Return the [x, y] coordinate for the center point of the cell that contains the specified text.  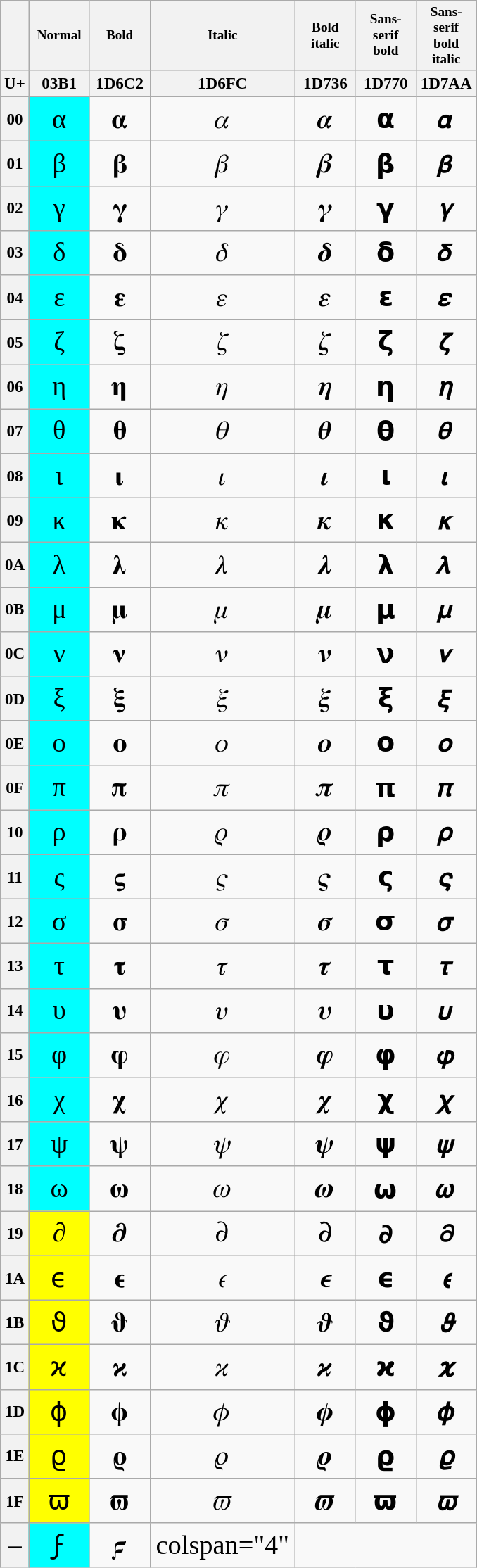
07 [15, 431]
ϕ [59, 1412]
𝛔 [120, 921]
1B [15, 1322]
04 [15, 297]
𝝼 [386, 653]
1D7AA [446, 83]
𝜼 [325, 386]
𝞍 [386, 1412]
∂ [59, 1233]
11 [15, 877]
U+ [15, 83]
colspan="4" [222, 1545]
Bolditalic [325, 35]
𝞶 [446, 653]
𝞈 [386, 1188]
𝝌 [325, 1099]
𝞯 [446, 342]
1A [15, 1278]
𝛂 [120, 118]
𝞎 [386, 1455]
𝟀 [446, 1099]
𝝍 [325, 1144]
𝟄 [446, 1278]
ϑ [59, 1322]
𝝵 [386, 342]
𝝆 [325, 832]
𝝎 [325, 1188]
𝞀 [386, 832]
Normal [59, 35]
𝛍 [120, 609]
𝞸 [446, 743]
𝞏 [386, 1500]
Sans-serifbolditalic [446, 35]
ϖ [59, 1500]
𝝹 [386, 519]
𝜋 [222, 787]
𝞰 [446, 386]
𝛘 [120, 1099]
𝜐 [222, 1011]
𝛝 [120, 1322]
𝝒 [325, 1367]
𝜆 [222, 564]
08 [15, 476]
𝛽 [222, 163]
𝞇 [386, 1144]
𝜚 [222, 1455]
ς [59, 877]
𝛟 [120, 1412]
𝞁 [386, 877]
θ [59, 431]
𝝇 [325, 877]
𝝴 [386, 297]
𝞽 [446, 966]
𝜏 [222, 966]
0B [15, 609]
𝝷 [386, 431]
𝛕 [120, 966]
𝝂 [325, 653]
Italic [222, 35]
ϝ [59, 1545]
𝛇 [120, 342]
φ [59, 1054]
𝛄 [120, 208]
𝞻 [446, 877]
15 [15, 1054]
𝜓 [222, 1144]
𝝀 [325, 564]
03B1 [59, 83]
𝛎 [120, 653]
𝟉 [446, 1500]
𝞵 [446, 609]
δ [59, 252]
𝟆 [446, 1367]
γ [59, 208]
ω [59, 1188]
𝝔 [325, 1455]
𝛒 [120, 832]
𝛌 [120, 564]
𝛏 [120, 698]
05 [15, 342]
03 [15, 252]
σ [59, 921]
𝜊 [222, 743]
𝜹 [325, 252]
𝜄 [222, 476]
𝝄 [325, 743]
𝛓 [120, 877]
𝜇 [222, 609]
𝞪 [446, 118]
𝛾 [222, 208]
𝜛 [222, 1500]
𝛡 [120, 1500]
𝝻 [386, 609]
𝜽 [325, 431]
𝛠 [120, 1455]
𝟁 [446, 1144]
𝜃 [222, 431]
ι [59, 476]
0D [15, 698]
𝞆 [386, 1099]
κ [59, 519]
𝝈 [325, 921]
β [59, 163]
0C [15, 653]
𝜷 [325, 163]
𝞫 [446, 163]
𝛐 [120, 743]
𝞿 [446, 1054]
𝛙 [120, 1144]
α [59, 118]
𝝿 [386, 787]
ϱ [59, 1455]
𝝸 [386, 476]
𝟋 [120, 1545]
𝜒 [222, 1099]
19 [15, 1233]
𝛋 [120, 519]
0F [15, 787]
𝛉 [120, 431]
00 [15, 118]
18 [15, 1188]
12 [15, 921]
𝛜 [120, 1278]
π [59, 787]
ψ [59, 1144]
𝛛 [120, 1233]
ϵ [59, 1278]
𝛅 [120, 252]
η [59, 386]
𝜺 [325, 297]
𝛗 [120, 1054]
𝞺 [446, 832]
𝜖 [222, 1278]
𝟇 [446, 1412]
𝞱 [446, 431]
𝛈 [120, 386]
𝝐 [325, 1278]
𝞌 [386, 1367]
𝟂 [446, 1188]
𝜈 [222, 653]
ν [59, 653]
Bold [120, 35]
𝞲 [446, 476]
13 [15, 966]
𝝊 [325, 1011]
𝜉 [222, 698]
1D [15, 1412]
𝛆 [120, 297]
𝞊 [386, 1278]
𝛿 [222, 252]
02 [15, 208]
1D770 [386, 83]
𝝋 [325, 1054]
𝛊 [120, 476]
𝜙 [222, 1412]
0A [15, 564]
01 [15, 163]
𝝁 [325, 609]
𝞂 [386, 921]
𝝏 [325, 1233]
ρ [59, 832]
𝛼 [222, 118]
𝝓 [325, 1412]
υ [59, 1011]
ξ [59, 698]
10 [15, 832]
𝛞 [120, 1367]
17 [15, 1144]
𝝰 [386, 118]
𝜂 [222, 386]
𝜅 [222, 519]
1E [15, 1455]
𝝳 [386, 252]
𝜔 [222, 1188]
𝝑 [325, 1322]
06 [15, 386]
𝜗 [222, 1322]
λ [59, 564]
𝜿 [325, 519]
0E [15, 743]
𝜻 [325, 342]
𝞴 [446, 564]
𝞷 [446, 698]
𝞉 [386, 1233]
𝜘 [222, 1367]
𝝶 [386, 386]
𝞃 [386, 966]
𝛃 [120, 163]
𝞼 [446, 921]
1C [15, 1367]
𝛑 [120, 787]
𝝺 [386, 564]
𝞾 [446, 1011]
𝜕 [222, 1233]
𝞅 [386, 1054]
ζ [59, 342]
𝟃 [446, 1233]
𝜎 [222, 921]
τ [59, 966]
𝜑 [222, 1054]
𝛖 [120, 1011]
1D736 [325, 83]
𝞹 [446, 787]
16 [15, 1099]
𝝽 [386, 698]
𝜸 [325, 208]
𝞭 [446, 252]
ϰ [59, 1367]
𝟅 [446, 1322]
1D6FC [222, 83]
𝞄 [386, 1011]
1F [15, 1500]
𝞬 [446, 208]
𝟈 [446, 1455]
𝜌 [222, 832]
𝝅 [325, 787]
𝜀 [222, 297]
𝝃 [325, 698]
μ [59, 609]
– [15, 1545]
14 [15, 1011]
𝞮 [446, 297]
1D6C2 [120, 83]
09 [15, 519]
𝝱 [386, 163]
𝝲 [386, 208]
𝜁 [222, 342]
ο [59, 743]
χ [59, 1099]
𝝕 [325, 1500]
𝞋 [386, 1322]
𝞳 [446, 519]
𝝾 [386, 743]
𝜾 [325, 476]
𝜶 [325, 118]
𝜍 [222, 877]
ε [59, 297]
Sans-serifbold [386, 35]
𝛚 [120, 1188]
𝝉 [325, 966]
